Determine the (X, Y) coordinate at the center of the cell enclosing the given text.  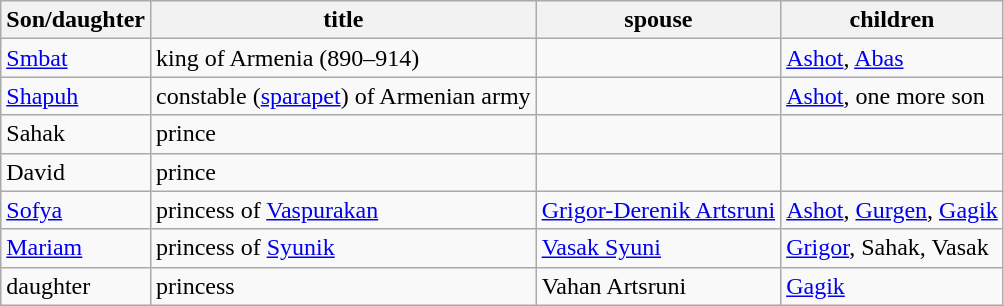
Gagik (892, 286)
Mariam (76, 248)
Vahan Artsruni (658, 286)
title (344, 20)
king of Armenia (890–914) (344, 58)
Grigor, Sahak, Vasak (892, 248)
Sofya (76, 210)
Shapuh (76, 96)
princess (344, 286)
David (76, 172)
Son/daughter (76, 20)
princess of Syunik (344, 248)
constable (sparapet) of Armenian army (344, 96)
Ashot, Gurgen, Gagik (892, 210)
princess of Vaspurakan (344, 210)
Sahak (76, 134)
Ashot, Abas (892, 58)
spouse (658, 20)
Vasak Syuni (658, 248)
daughter (76, 286)
Ashot, one more son (892, 96)
children (892, 20)
Grigor-Derenik Artsruni (658, 210)
Smbat (76, 58)
